Return the (X, Y) coordinate for the center point of the cell that contains the specified text.  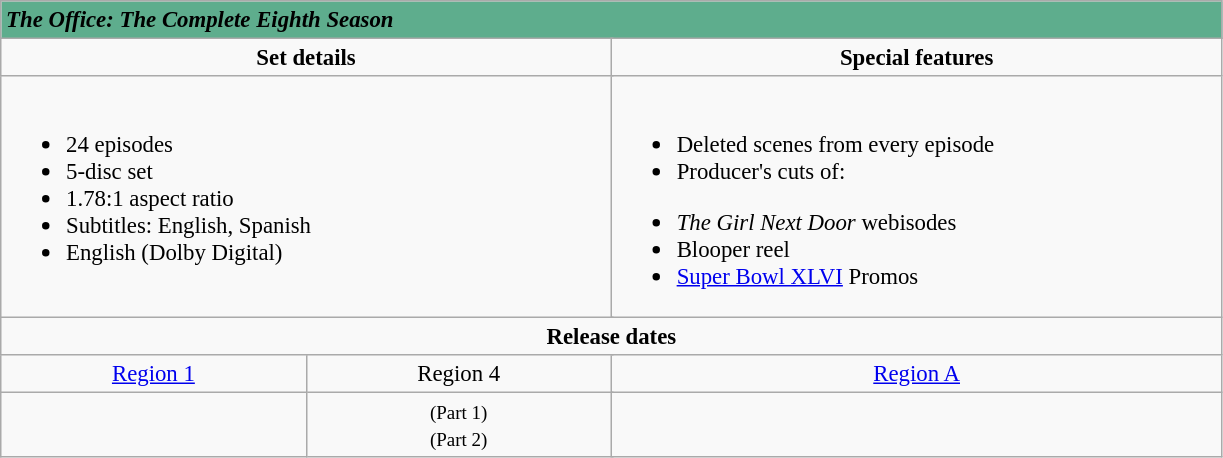
The Office: The Complete Eighth Season (612, 20)
Release dates (612, 336)
(Part 1) (Part 2) (458, 424)
Region 1 (154, 374)
Special features (916, 58)
Set details (306, 58)
Region 4 (458, 374)
Region A (916, 374)
Deleted scenes from every episodeProducer's cuts of:The Girl Next Door webisodesBlooper reelSuper Bowl XLVI Promos (916, 196)
24 episodes5-disc set1.78:1 aspect ratioSubtitles: English, SpanishEnglish (Dolby Digital) (306, 196)
